Locate the cell with the specified text and output its (x, y) center coordinate. 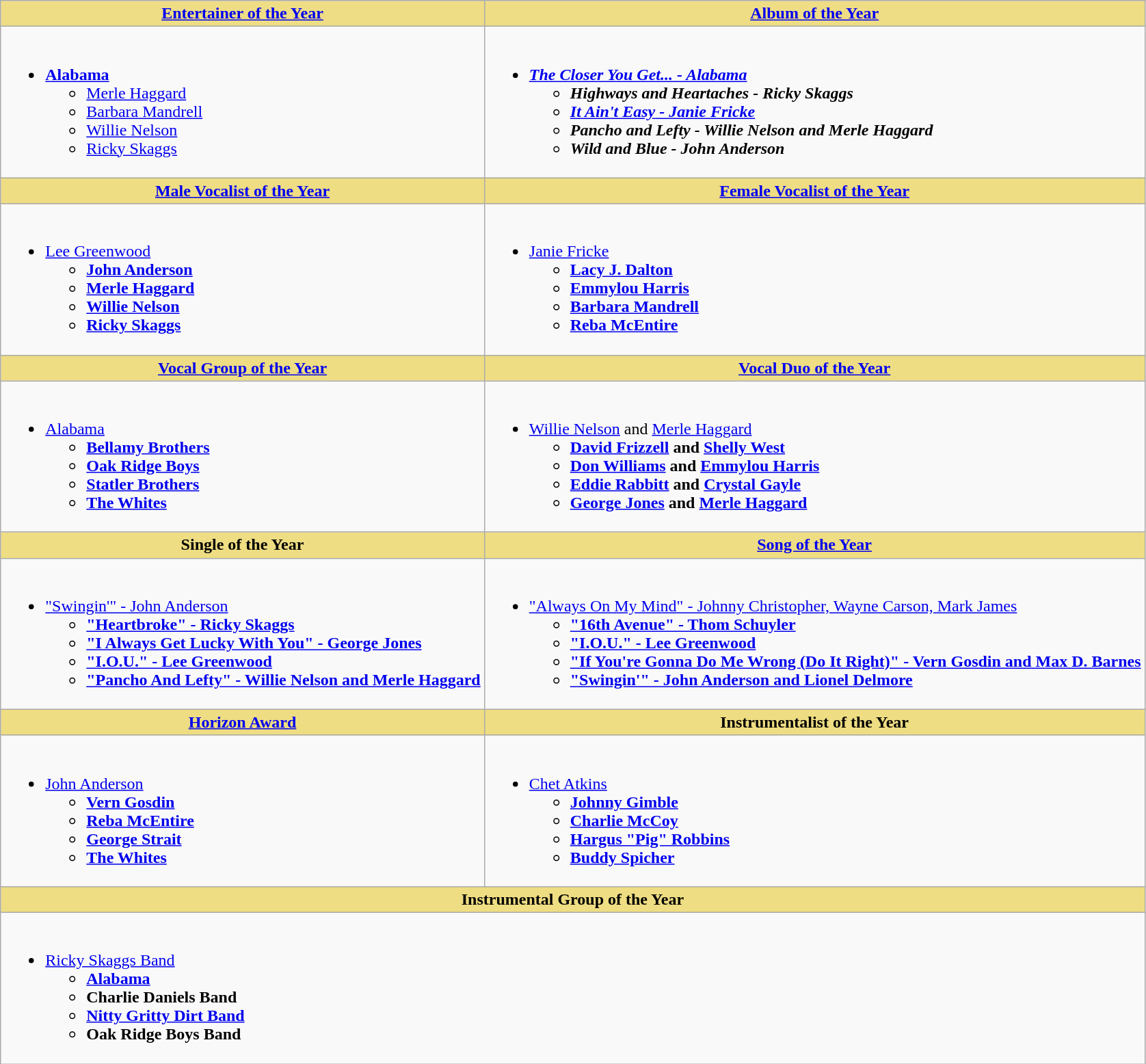
Vocal Duo of the Year (814, 368)
Entertainer of the Year (243, 14)
Song of the Year (814, 545)
Chet AtkinsJohnny GimbleCharlie McCoyHargus "Pig" RobbinsBuddy Spicher (814, 811)
Instrumentalist of the Year (814, 722)
Single of the Year (243, 545)
Vocal Group of the Year (243, 368)
Janie FrickeLacy J. DaltonEmmylou HarrisBarbara MandrellReba McEntire (814, 279)
John AndersonVern GosdinReba McEntireGeorge StraitThe Whites (243, 811)
Album of the Year (814, 14)
AlabamaMerle HaggardBarbara MandrellWillie NelsonRicky Skaggs (243, 103)
Male Vocalist of the Year (243, 191)
Instrumental Group of the Year (573, 899)
Horizon Award (243, 722)
Ricky Skaggs BandAlabamaCharlie Daniels BandNitty Gritty Dirt BandOak Ridge Boys Band (573, 987)
Lee GreenwoodJohn AndersonMerle HaggardWillie NelsonRicky Skaggs (243, 279)
AlabamaBellamy BrothersOak Ridge BoysStatler BrothersThe Whites (243, 457)
Female Vocalist of the Year (814, 191)
